Search for the cell housing the specified text and yield its [X, Y] center coordinate. 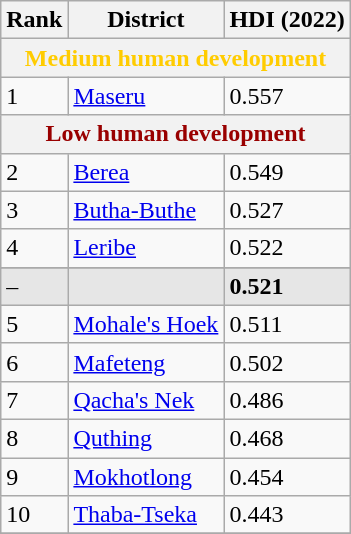
Mafeteng [146, 362]
8 [34, 438]
HDI (2022) [287, 20]
2 [34, 172]
3 [34, 210]
Qacha's Nek [146, 400]
10 [34, 515]
0.557 [287, 96]
Maseru [146, 96]
0.502 [287, 362]
0.527 [287, 210]
District [146, 20]
0.521 [287, 286]
Mohale's Hoek [146, 324]
Berea [146, 172]
0.443 [287, 515]
7 [34, 400]
Butha-Buthe [146, 210]
0.549 [287, 172]
Rank [34, 20]
4 [34, 248]
6 [34, 362]
0.486 [287, 400]
0.454 [287, 477]
Thaba-Tseka [146, 515]
– [34, 286]
Quthing [146, 438]
0.522 [287, 248]
9 [34, 477]
0.511 [287, 324]
Low human development [176, 134]
5 [34, 324]
0.468 [287, 438]
Mokhotlong [146, 477]
Leribe [146, 248]
1 [34, 96]
Medium human development [176, 58]
